From the cell containing the given text, extract its center point as (X, Y) coordinate. 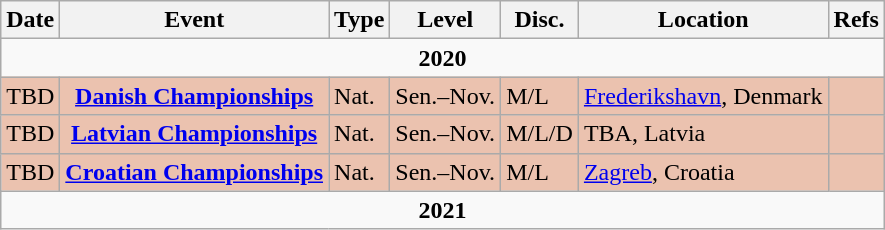
M/L/D (540, 134)
TBA, Latvia (703, 134)
Zagreb, Croatia (703, 172)
Type (360, 20)
Frederikshavn, Denmark (703, 96)
Date (30, 20)
Level (446, 20)
Danish Championships (194, 96)
Location (703, 20)
Croatian Championships (194, 172)
Disc. (540, 20)
Refs (856, 20)
2020 (443, 58)
Latvian Championships (194, 134)
Event (194, 20)
2021 (443, 210)
